Pinpoint the cell where the given text exists, returning its [x, y] midpoint coordinate. 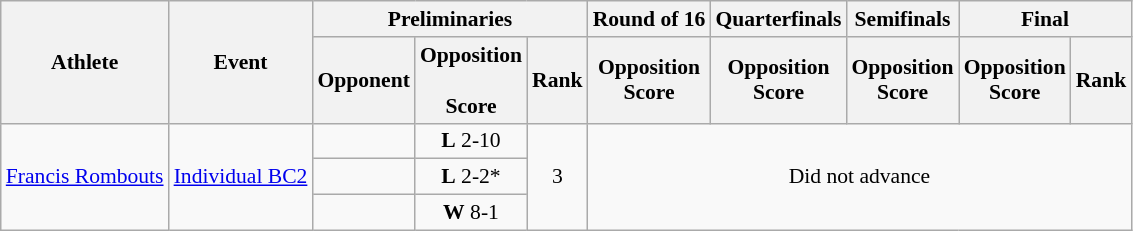
Event [241, 62]
Athlete [85, 62]
Did not advance [860, 176]
Quarterfinals [778, 19]
Francis Rombouts [85, 176]
L 2-10 [471, 141]
Individual BC2 [241, 176]
3 [558, 176]
Opponent [364, 80]
Final [1046, 19]
Semifinals [902, 19]
Round of 16 [650, 19]
Preliminaries [450, 19]
W 8-1 [471, 213]
L 2-2* [471, 177]
